Find where the given text appears and provide that cell's center as (x, y) coordinate. 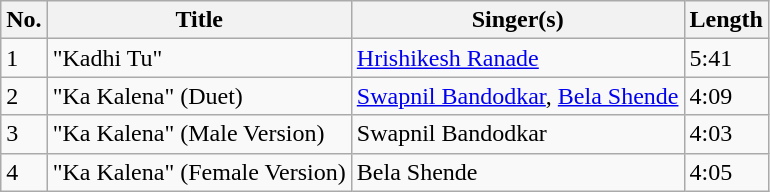
Length (726, 20)
Bela Shende (518, 172)
4 (24, 172)
"Ka Kalena" (Male Version) (199, 134)
Swapnil Bandodkar, Bela Shende (518, 96)
No. (24, 20)
Swapnil Bandodkar (518, 134)
4:03 (726, 134)
Title (199, 20)
5:41 (726, 58)
3 (24, 134)
Hrishikesh Ranade (518, 58)
4:05 (726, 172)
"Ka Kalena" (Duet) (199, 96)
Singer(s) (518, 20)
1 (24, 58)
"Kadhi Tu" (199, 58)
4:09 (726, 96)
2 (24, 96)
"Ka Kalena" (Female Version) (199, 172)
